For the text-containing cell, return its midpoint in [X, Y] coordinate format. 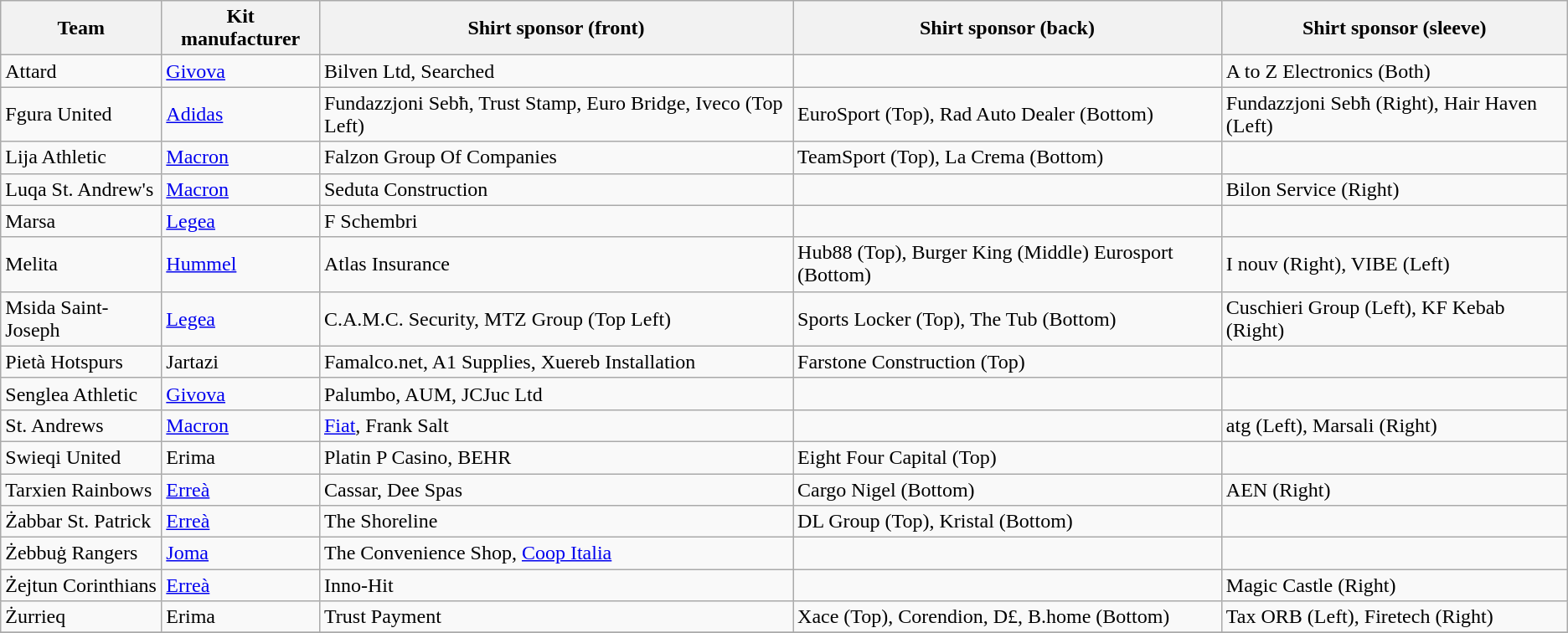
Jartazi [241, 362]
Atlas Insurance [556, 265]
Marsa [81, 221]
The Convenience Shop, Coop Italia [556, 553]
EuroSport (Top), Rad Auto Dealer (Bottom) [1008, 114]
Shirt sponsor (front) [556, 28]
C.A.M.C. Security, MTZ Group (Top Left) [556, 318]
Eight Four Capital (Top) [1008, 457]
Bilon Service (Right) [1394, 189]
The Shoreline [556, 522]
Magic Castle (Right) [1394, 585]
Cuschieri Group (Left), KF Kebab (Right) [1394, 318]
Fgura United [81, 114]
Falzon Group Of Companies [556, 157]
Attard [81, 71]
Palumbo, AUM, JCJuc Ltd [556, 394]
Joma [241, 553]
Sports Locker (Top), The Tub (Bottom) [1008, 318]
Fundazzjoni Sebħ, Trust Stamp, Euro Bridge, Iveco (Top Left) [556, 114]
Tax ORB (Left), Firetech (Right) [1394, 617]
Tarxien Rainbows [81, 490]
Adidas [241, 114]
St. Andrews [81, 425]
I nouv (Right), VIBE (Left) [1394, 265]
AEN (Right) [1394, 490]
Hummel [241, 265]
Xace (Top), Corendion, D£, B.home (Bottom) [1008, 617]
Swieqi United [81, 457]
Żebbuġ Rangers [81, 553]
Msida Saint-Joseph [81, 318]
Shirt sponsor (back) [1008, 28]
DL Group (Top), Kristal (Bottom) [1008, 522]
Żabbar St. Patrick [81, 522]
Cassar, Dee Spas [556, 490]
Kit manufacturer [241, 28]
TeamSport (Top), La Crema (Bottom) [1008, 157]
Pietà Hotspurs [81, 362]
Fiat, Frank Salt [556, 425]
Cargo Nigel (Bottom) [1008, 490]
Seduta Construction [556, 189]
A to Z Electronics (Both) [1394, 71]
Hub88 (Top), Burger King (Middle) Eurosport (Bottom) [1008, 265]
atg (Left), Marsali (Right) [1394, 425]
Trust Payment [556, 617]
Senglea Athletic [81, 394]
Fundazzjoni Sebħ (Right), Hair Haven (Left) [1394, 114]
Lija Athletic [81, 157]
Żejtun Corinthians [81, 585]
Inno-Hit [556, 585]
Melita [81, 265]
Platin P Casino, BEHR [556, 457]
Żurrieq [81, 617]
Famalco.net, A1 Supplies, Xuereb Installation [556, 362]
Shirt sponsor (sleeve) [1394, 28]
Farstone Construction (Top) [1008, 362]
Luqa St. Andrew's [81, 189]
Bilven Ltd, Searched [556, 71]
F Schembri [556, 221]
Team [81, 28]
